Scan for the cell matching the given text and deliver its [x, y] coordinate at center. 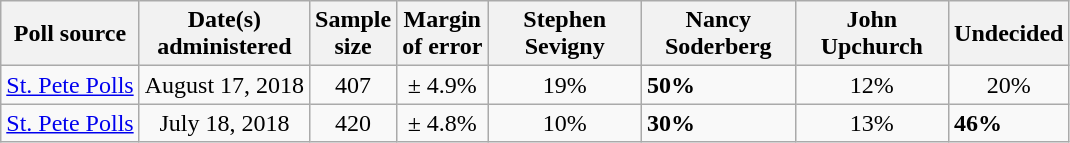
Samplesize [354, 34]
50% [718, 85]
August 17, 2018 [224, 85]
10% [565, 123]
12% [872, 85]
30% [718, 123]
July 18, 2018 [224, 123]
± 4.9% [442, 85]
JohnUpchurch [872, 34]
StephenSevigny [565, 34]
NancySoderberg [718, 34]
46% [1009, 123]
20% [1009, 85]
Poll source [70, 34]
407 [354, 85]
13% [872, 123]
Date(s)administered [224, 34]
420 [354, 123]
Undecided [1009, 34]
± 4.8% [442, 123]
19% [565, 85]
Marginof error [442, 34]
